Provide the (x, y) coordinate of the cell's center where the given text is located.  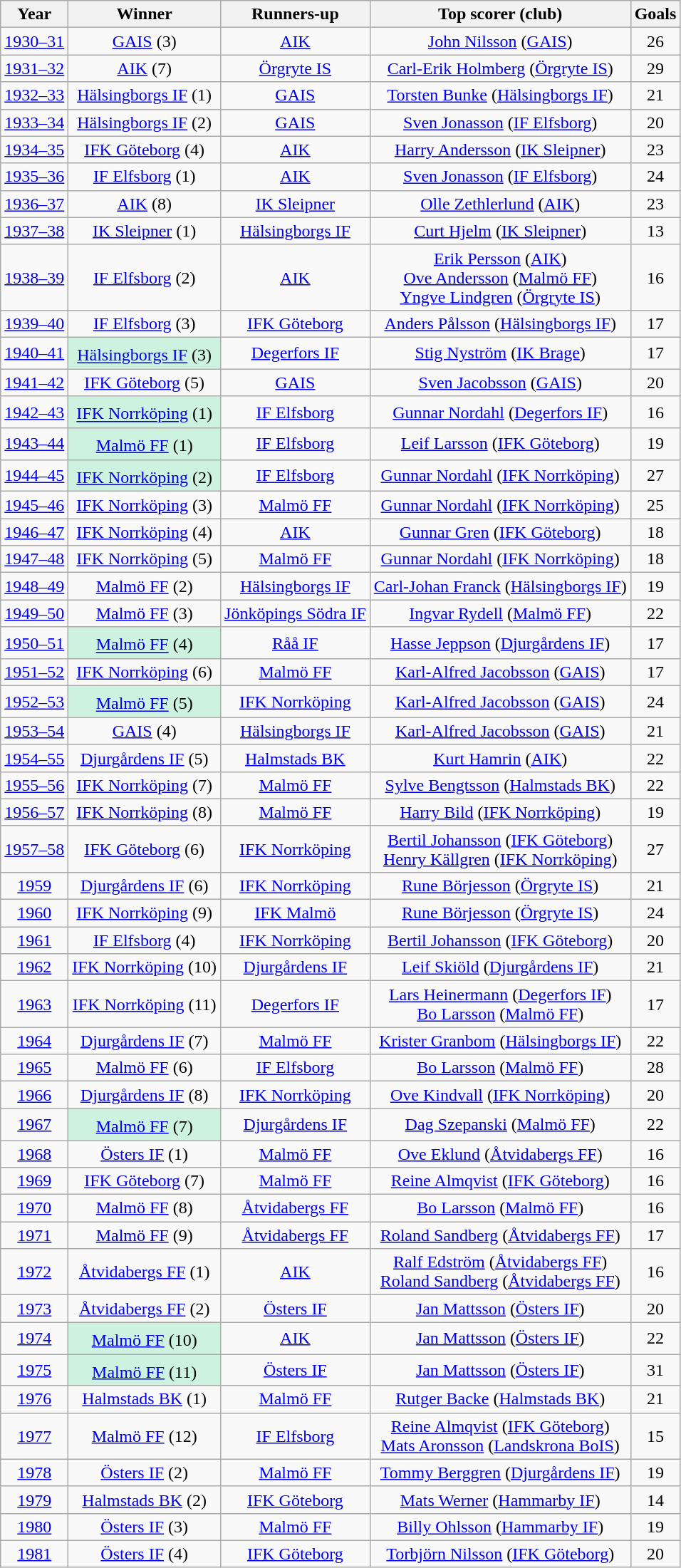
Östers IF (4) (145, 1554)
Carl-Johan Franck (Hälsingborgs IF) (500, 586)
1931–32 (34, 68)
1970 (34, 1208)
1962 (34, 967)
31 (655, 1369)
Year (34, 14)
1945–46 (34, 505)
Runners-up (296, 14)
Roland Sandberg (Åtvidabergs FF) (500, 1235)
1961 (34, 940)
1944–45 (34, 476)
Djurgårdens IF (8) (145, 1095)
Djurgårdens IF (5) (145, 758)
Goals (655, 14)
Åtvidabergs FF (1) (145, 1272)
1979 (34, 1500)
Ove Kindvall (IFK Norrköping) (500, 1095)
1942–43 (34, 412)
Sylve Bengtsson (Halmstads BK) (500, 785)
IFK Norrköping (7) (145, 785)
1971 (34, 1235)
Malmö FF (10) (145, 1338)
Mats Werner (Hammarby IF) (500, 1500)
AIK (7) (145, 68)
1943–44 (34, 445)
1952–53 (34, 702)
1946–47 (34, 532)
Jönköpings Södra IF (296, 613)
26 (655, 41)
IF Elfsborg (1) (145, 177)
Ingvar Rydell (Malmö FF) (500, 613)
1974 (34, 1338)
1932–33 (34, 95)
1957–58 (34, 849)
Malmö FF (2) (145, 586)
1960 (34, 913)
1966 (34, 1095)
IFK Norrköping (8) (145, 812)
1951–52 (34, 673)
Hälsingborgs IF (3) (145, 353)
Malmö FF (6) (145, 1068)
1972 (34, 1272)
1981 (34, 1554)
Malmö FF (8) (145, 1208)
IFK Göteborg (4) (145, 150)
AIK (8) (145, 204)
IF Elfsborg (3) (145, 323)
Hälsingborgs IF (2) (145, 123)
Örgryte IS (296, 68)
Djurgårdens IF (6) (145, 886)
1940–41 (34, 353)
Hasse Jeppson (Djurgårdens IF) (500, 643)
1953–54 (34, 731)
Östers IF (1) (145, 1154)
IFK Norrköping (5) (145, 559)
25 (655, 505)
1980 (34, 1527)
IF Elfsborg (2) (145, 277)
IFK Göteborg (6) (145, 849)
Tommy Berggren (Djurgårdens IF) (500, 1473)
IFK Norrköping (11) (145, 1004)
Torbjörn Nilsson (IFK Göteborg) (500, 1554)
Reine Almqvist (IFK Göteborg) (500, 1181)
Stig Nyström (IK Brage) (500, 353)
IFK Norrköping (1) (145, 412)
1948–49 (34, 586)
Reine Almqvist (IFK Göteborg)Mats Aronsson (Landskrona BoIS) (500, 1436)
1950–51 (34, 643)
Dag Szepanski (Malmö FF) (500, 1124)
1930–31 (34, 41)
Sven Jacobsson (GAIS) (500, 383)
1976 (34, 1399)
Bertil Johansson (IFK Göteborg)Henry Källgren (IFK Norrköping) (500, 849)
1967 (34, 1124)
Olle Zethlerlund (AIK) (500, 204)
1947–48 (34, 559)
IK Sleipner (296, 204)
IFK Norrköping (9) (145, 913)
Leif Skiöld (Djurgårdens IF) (500, 967)
GAIS (4) (145, 731)
1937–38 (34, 231)
Halmstads BK (296, 758)
1954–55 (34, 758)
Bertil Johansson (IFK Göteborg) (500, 940)
IFK Norrköping (4) (145, 532)
Erik Persson (AIK)Ove Andersson (Malmö FF)Yngve Lindgren (Örgryte IS) (500, 277)
Östers IF (3) (145, 1527)
IFK Malmö (296, 913)
1936–37 (34, 204)
1956–57 (34, 812)
1934–35 (34, 150)
IFK Norrköping (2) (145, 476)
Top scorer (club) (500, 14)
Winner (145, 14)
1975 (34, 1369)
IFK Göteborg (7) (145, 1181)
IFK Norrköping (10) (145, 967)
Halmstads BK (1) (145, 1399)
Leif Larsson (IFK Göteborg) (500, 445)
1969 (34, 1181)
Hälsingborgs IF (1) (145, 95)
1968 (34, 1154)
1978 (34, 1473)
IFK Norrköping (3) (145, 505)
1935–36 (34, 177)
1977 (34, 1436)
Malmö FF (4) (145, 643)
13 (655, 231)
Halmstads BK (2) (145, 1500)
1949–50 (34, 613)
1963 (34, 1004)
Malmö FF (3) (145, 613)
Malmö FF (7) (145, 1124)
15 (655, 1436)
14 (655, 1500)
John Nilsson (GAIS) (500, 41)
1965 (34, 1068)
29 (655, 68)
Gunnar Nordahl (Degerfors IF) (500, 412)
1939–40 (34, 323)
Kurt Hamrin (AIK) (500, 758)
1973 (34, 1309)
Malmö FF (5) (145, 702)
Malmö FF (12) (145, 1436)
Harry Andersson (IK Sleipner) (500, 150)
Lars Heinermann (Degerfors IF)Bo Larsson (Malmö FF) (500, 1004)
1959 (34, 886)
IK Sleipner (1) (145, 231)
Malmö FF (9) (145, 1235)
Malmö FF (11) (145, 1369)
1955–56 (34, 785)
Östers IF (2) (145, 1473)
28 (655, 1068)
Carl-Erik Holmberg (Örgryte IS) (500, 68)
Råå IF (296, 643)
1941–42 (34, 383)
Rutger Backe (Halmstads BK) (500, 1399)
IFK Norrköping (6) (145, 673)
Curt Hjelm (IK Sleipner) (500, 231)
Ove Eklund (Åtvidabergs FF) (500, 1154)
Krister Granbom (Hälsingborgs IF) (500, 1041)
Gunnar Gren (IFK Göteborg) (500, 532)
Billy Ohlsson (Hammarby IF) (500, 1527)
Anders Pålsson (Hälsingborgs IF) (500, 323)
1964 (34, 1041)
Malmö FF (1) (145, 445)
IF Elfsborg (4) (145, 940)
Ralf Edström (Åtvidabergs FF)Roland Sandberg (Åtvidabergs FF) (500, 1272)
Torsten Bunke (Hälsingborgs IF) (500, 95)
Åtvidabergs FF (2) (145, 1309)
Harry Bild (IFK Norrköping) (500, 812)
1933–34 (34, 123)
GAIS (3) (145, 41)
1938–39 (34, 277)
Djurgårdens IF (7) (145, 1041)
IFK Göteborg (5) (145, 383)
